Return the [X, Y] coordinate for the center point of the cell that contains the specified text.  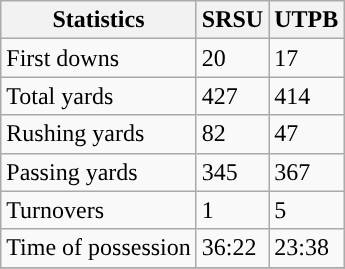
Turnovers [99, 210]
Statistics [99, 20]
First downs [99, 58]
414 [306, 96]
5 [306, 210]
17 [306, 58]
345 [232, 172]
36:22 [232, 248]
23:38 [306, 248]
1 [232, 210]
SRSU [232, 20]
UTPB [306, 20]
82 [232, 134]
427 [232, 96]
47 [306, 134]
Passing yards [99, 172]
Total yards [99, 96]
20 [232, 58]
367 [306, 172]
Time of possession [99, 248]
Rushing yards [99, 134]
